Provide the (X, Y) coordinate of the cell's center where the given text is located.  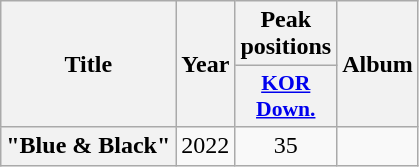
"Blue & Black" (88, 146)
Title (88, 64)
2022 (206, 146)
35 (286, 146)
Peak positions (286, 34)
KOR Down. (286, 96)
Album (378, 64)
Year (206, 64)
